Return the [X, Y] coordinate for the center point of the cell that contains the specified text.  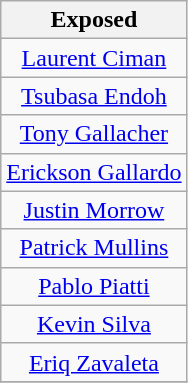
Tsubasa Endoh [94, 96]
Tony Gallacher [94, 134]
Pablo Piatti [94, 286]
Eriq Zavaleta [94, 362]
Kevin Silva [94, 324]
Patrick Mullins [94, 248]
Justin Morrow [94, 210]
Exposed [94, 20]
Erickson Gallardo [94, 172]
Laurent Ciman [94, 58]
